Detect which cell encompasses the target text, then output its (x, y) center coordinate. 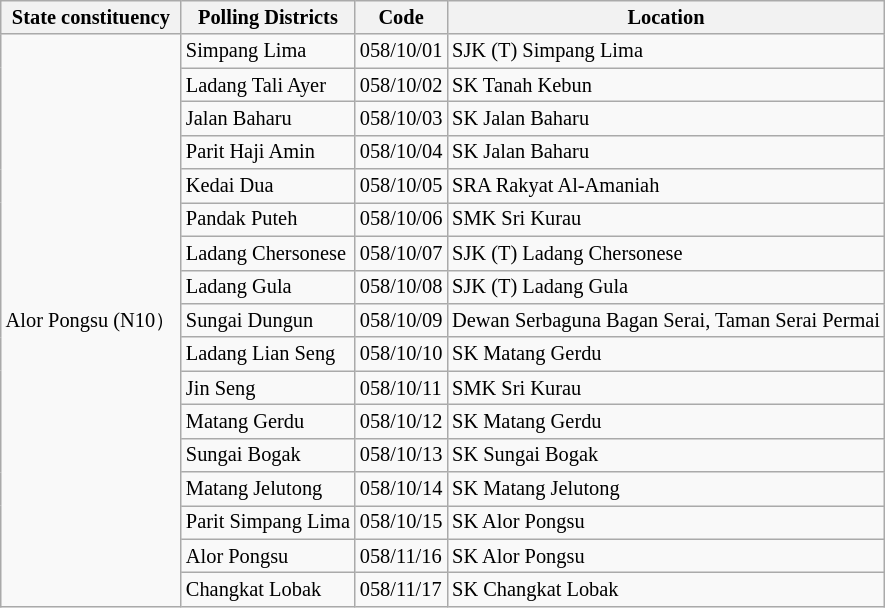
058/10/14 (401, 489)
058/10/06 (401, 219)
058/10/09 (401, 320)
Jalan Baharu (268, 118)
Pandak Puteh (268, 219)
Simpang Lima (268, 51)
SK Matang Jelutong (666, 489)
Alor Pongsu (268, 556)
SJK (T) Ladang Chersonese (666, 253)
Changkat Lobak (268, 589)
Matang Jelutong (268, 489)
058/10/08 (401, 287)
SK Changkat Lobak (666, 589)
058/10/15 (401, 522)
SJK (T) Simpang Lima (666, 51)
Matang Gerdu (268, 421)
Sungai Dungun (268, 320)
SK Tanah Kebun (666, 85)
058/10/03 (401, 118)
SJK (T) Ladang Gula (666, 287)
SRA Rakyat Al-Amaniah (666, 186)
058/10/10 (401, 354)
058/10/13 (401, 455)
058/10/04 (401, 152)
058/11/16 (401, 556)
Parit Simpang Lima (268, 522)
Ladang Chersonese (268, 253)
Parit Haji Amin (268, 152)
Dewan Serbaguna Bagan Serai, Taman Serai Permai (666, 320)
State constituency (91, 17)
Alor Pongsu (N10） (91, 320)
Location (666, 17)
Polling Districts (268, 17)
058/10/02 (401, 85)
058/10/01 (401, 51)
Ladang Gula (268, 287)
058/10/05 (401, 186)
SK Sungai Bogak (666, 455)
Kedai Dua (268, 186)
Jin Seng (268, 388)
058/11/17 (401, 589)
058/10/12 (401, 421)
058/10/07 (401, 253)
Ladang Tali Ayer (268, 85)
Ladang Lian Seng (268, 354)
Sungai Bogak (268, 455)
058/10/11 (401, 388)
Code (401, 17)
